Locate the cell with the specified text and output its (x, y) center coordinate. 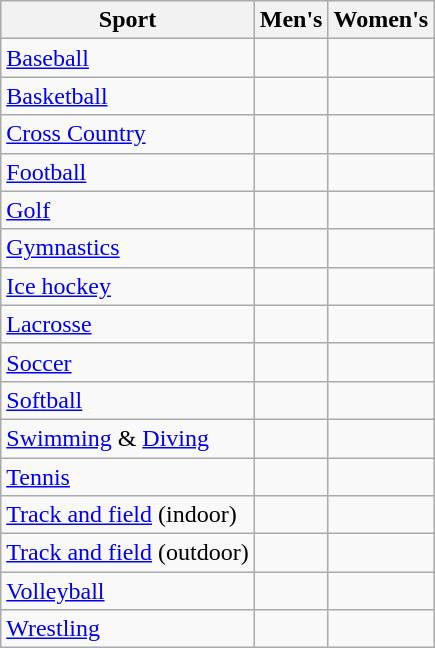
Swimming & Diving (128, 438)
Sport (128, 20)
Golf (128, 210)
Gymnastics (128, 248)
Track and field (outdoor) (128, 553)
Football (128, 172)
Cross Country (128, 134)
Volleyball (128, 591)
Wrestling (128, 629)
Basketball (128, 96)
Baseball (128, 58)
Women's (381, 20)
Soccer (128, 362)
Men's (291, 20)
Ice hockey (128, 286)
Track and field (indoor) (128, 515)
Softball (128, 400)
Tennis (128, 477)
Lacrosse (128, 324)
